Output the [X, Y] coordinate of the center of the cell containing the given text.  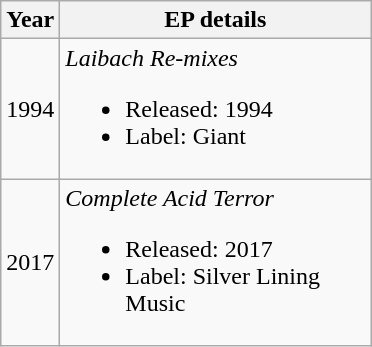
Complete Acid TerrorReleased: 2017Label: Silver Lining Music [216, 262]
Laibach Re-mixesReleased: 1994Label: Giant [216, 109]
Year [30, 20]
EP details [216, 20]
2017 [30, 262]
1994 [30, 109]
